Extract the (x, y) coordinate from the center of the cell holding the provided text.  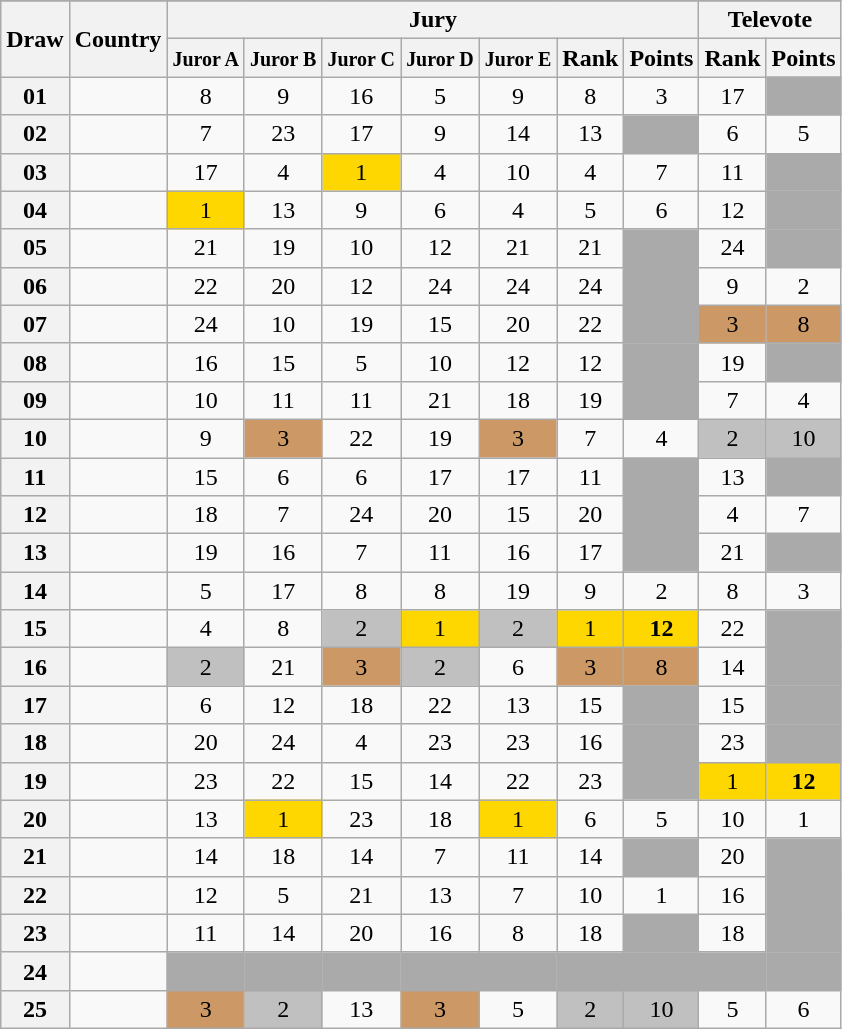
07 (35, 324)
Juror A (206, 58)
Juror B (283, 58)
08 (35, 362)
Televote (770, 20)
03 (35, 172)
Country (118, 39)
Jury (433, 20)
02 (35, 134)
01 (35, 96)
04 (35, 210)
09 (35, 400)
Draw (35, 39)
Juror D (440, 58)
06 (35, 286)
Juror E (518, 58)
25 (35, 1009)
Juror C (362, 58)
05 (35, 248)
